Return the (X, Y) coordinate for the center point of the cell that contains the specified text.  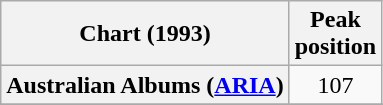
Australian Albums (ARIA) (145, 85)
Chart (1993) (145, 34)
107 (335, 85)
Peakposition (335, 34)
